Extract the [x, y] coordinate from the center of the cell holding the provided text.  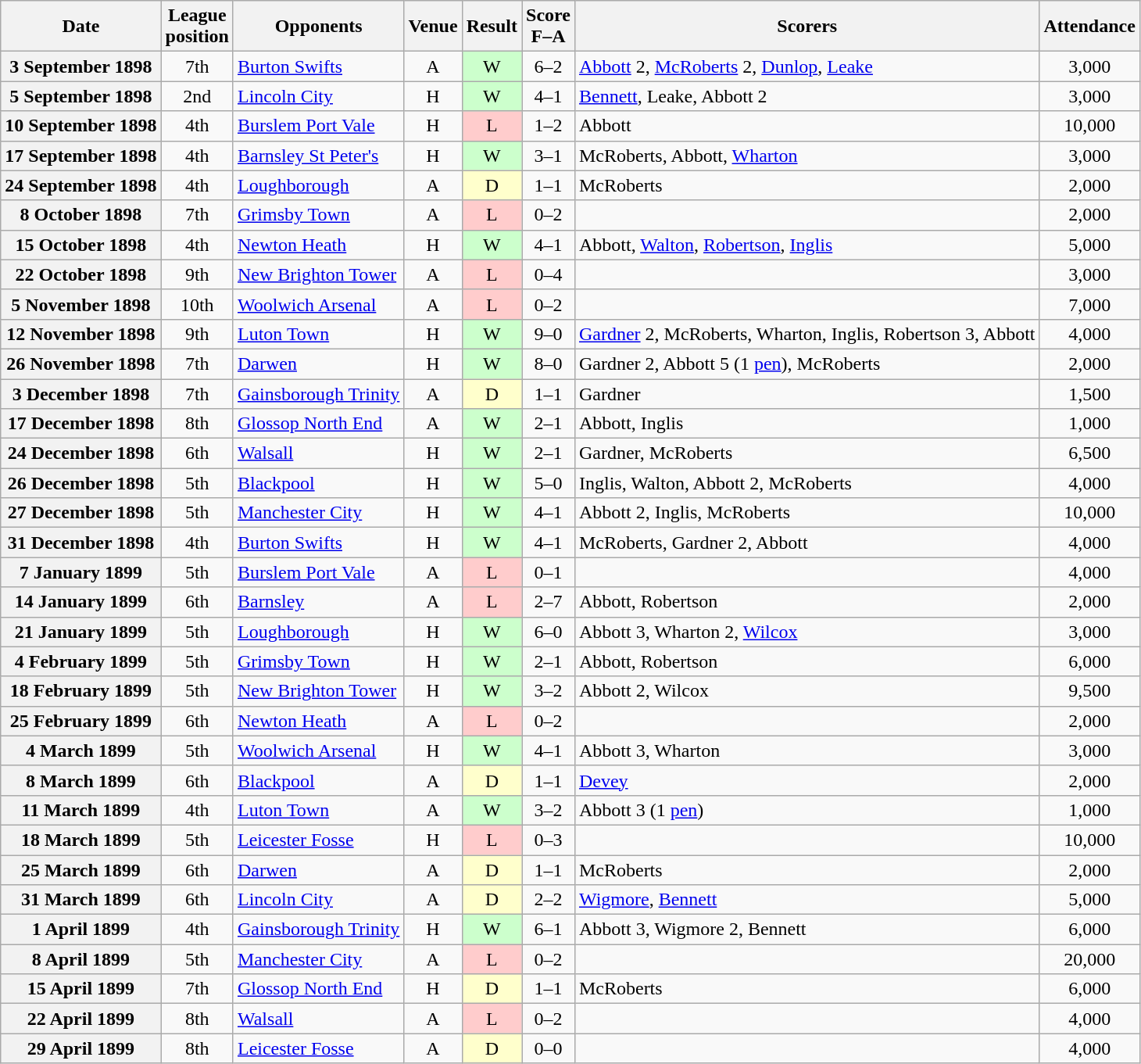
17 September 1898 [81, 156]
Venue [433, 27]
5 September 1898 [81, 96]
Inglis, Walton, Abbott 2, McRoberts [807, 483]
Abbott [807, 126]
Barnsley [318, 602]
29 April 1899 [81, 1048]
7 January 1899 [81, 572]
4 February 1899 [81, 661]
9,500 [1089, 691]
5–0 [549, 483]
5 November 1898 [81, 304]
4 March 1899 [81, 751]
Date [81, 27]
14 January 1899 [81, 602]
Abbott 3 (1 pen) [807, 810]
18 February 1899 [81, 691]
0–4 [549, 274]
15 April 1899 [81, 989]
25 March 1899 [81, 870]
26 December 1898 [81, 483]
21 January 1899 [81, 632]
22 October 1898 [81, 274]
Wigmore, Bennett [807, 900]
27 December 1898 [81, 513]
8–0 [549, 364]
6,500 [1089, 453]
10 September 1898 [81, 126]
Abbott 2, Wilcox [807, 691]
10th [197, 304]
6–2 [549, 66]
Scorers [807, 27]
9–0 [549, 334]
6–0 [549, 632]
Abbott 3, Wharton 2, Wilcox [807, 632]
Abbott 3, Wigmore 2, Bennett [807, 930]
31 December 1898 [81, 543]
Abbott, Inglis [807, 424]
Gardner 2, Abbott 5 (1 pen), McRoberts [807, 364]
Opponents [318, 27]
8 April 1899 [81, 959]
15 October 1898 [81, 245]
1 April 1899 [81, 930]
31 March 1899 [81, 900]
0–3 [549, 840]
Abbott 2, Inglis, McRoberts [807, 513]
Abbott 2, McRoberts 2, Dunlop, Leake [807, 66]
Result [492, 27]
25 February 1899 [81, 721]
8 October 1898 [81, 215]
22 April 1899 [81, 1019]
Gardner 2, McRoberts, Wharton, Inglis, Robertson 3, Abbott [807, 334]
11 March 1899 [81, 810]
3–1 [549, 156]
8 March 1899 [81, 780]
ScoreF–A [549, 27]
Abbott 3, Wharton [807, 751]
17 December 1898 [81, 424]
Gardner [807, 393]
20,000 [1089, 959]
Leagueposition [197, 27]
2nd [197, 96]
12 November 1898 [81, 334]
1–2 [549, 126]
Gardner, McRoberts [807, 453]
McRoberts, Gardner 2, Abbott [807, 543]
Abbott, Walton, Robertson, Inglis [807, 245]
24 December 1898 [81, 453]
26 November 1898 [81, 364]
Devey [807, 780]
2–7 [549, 602]
McRoberts, Abbott, Wharton [807, 156]
3 September 1898 [81, 66]
Bennett, Leake, Abbott 2 [807, 96]
2–2 [549, 900]
0–0 [549, 1048]
7,000 [1089, 304]
Attendance [1089, 27]
18 March 1899 [81, 840]
0–1 [549, 572]
Barnsley St Peter's [318, 156]
24 September 1898 [81, 185]
3 December 1898 [81, 393]
6–1 [549, 930]
1,500 [1089, 393]
